Extract the [X, Y] coordinate from the center of the cell holding the provided text.  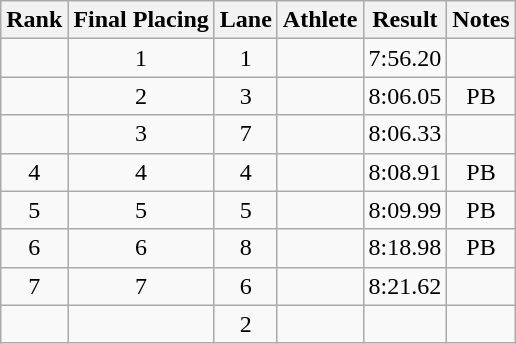
Final Placing [141, 20]
8:09.99 [405, 210]
Athlete [320, 20]
Result [405, 20]
Rank [34, 20]
8:21.62 [405, 286]
8:06.05 [405, 96]
Notes [481, 20]
8:06.33 [405, 134]
8:18.98 [405, 248]
8 [246, 248]
7:56.20 [405, 58]
8:08.91 [405, 172]
Lane [246, 20]
